Search for the cell housing the specified text and yield its (x, y) center coordinate. 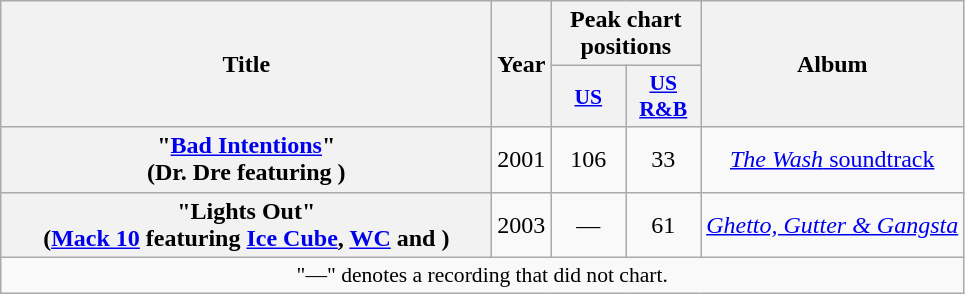
Title (246, 64)
US (588, 96)
Year (522, 64)
61 (664, 224)
Album (832, 64)
"Bad Intentions"(Dr. Dre featuring ) (246, 160)
2001 (522, 160)
"—" denotes a recording that did not chart. (482, 275)
The Wash soundtrack (832, 160)
— (588, 224)
Peak chart positions (626, 34)
106 (588, 160)
USR&B (664, 96)
2003 (522, 224)
"Lights Out"(Mack 10 featuring Ice Cube, WC and ) (246, 224)
Ghetto, Gutter & Gangsta (832, 224)
33 (664, 160)
